Pinpoint the cell where the given text exists, returning its (x, y) midpoint coordinate. 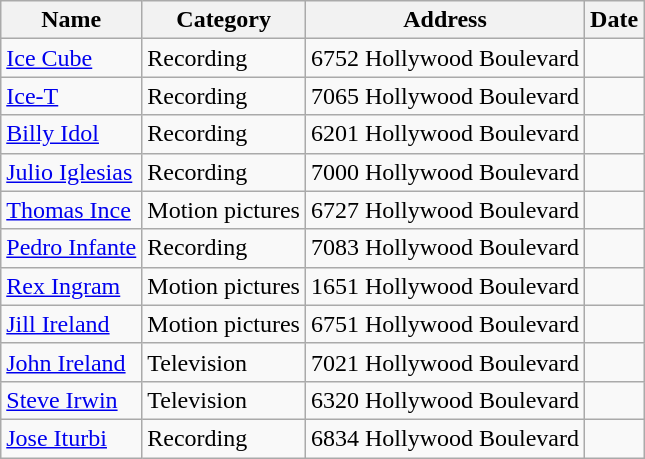
6751 Hollywood Boulevard (444, 324)
Jill Ireland (72, 324)
Ice Cube (72, 58)
7065 Hollywood Boulevard (444, 96)
Category (224, 20)
Steve Irwin (72, 400)
Billy Idol (72, 134)
1651 Hollywood Boulevard (444, 286)
John Ireland (72, 362)
6834 Hollywood Boulevard (444, 438)
Rex Ingram (72, 286)
Thomas Ince (72, 210)
7000 Hollywood Boulevard (444, 172)
7021 Hollywood Boulevard (444, 362)
Ice-T (72, 96)
Name (72, 20)
6752 Hollywood Boulevard (444, 58)
Pedro Infante (72, 248)
Jose Iturbi (72, 438)
Address (444, 20)
6320 Hollywood Boulevard (444, 400)
6727 Hollywood Boulevard (444, 210)
Julio Iglesias (72, 172)
7083 Hollywood Boulevard (444, 248)
Date (614, 20)
6201 Hollywood Boulevard (444, 134)
